Scan for the cell matching the given text and deliver its [X, Y] coordinate at center. 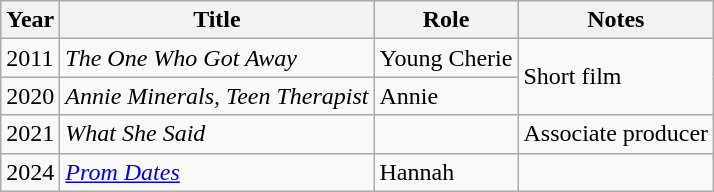
2021 [30, 134]
Annie [446, 96]
2024 [30, 172]
2011 [30, 58]
Year [30, 20]
Title [217, 20]
Notes [616, 20]
Role [446, 20]
What She Said [217, 134]
2020 [30, 96]
Short film [616, 77]
Annie Minerals, Teen Therapist [217, 96]
Associate producer [616, 134]
Hannah [446, 172]
The One Who Got Away [217, 58]
Prom Dates [217, 172]
Young Cherie [446, 58]
